Output the (X, Y) coordinate of the center of the cell containing the given text.  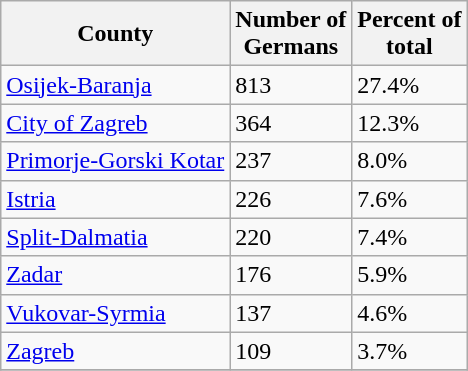
109 (291, 351)
220 (291, 237)
226 (291, 199)
Number ofGermans (291, 34)
8.0% (410, 161)
7.4% (410, 237)
Istria (116, 199)
County (116, 34)
Primorje-Gorski Kotar (116, 161)
237 (291, 161)
Zagreb (116, 351)
City of Zagreb (116, 123)
3.7% (410, 351)
137 (291, 313)
5.9% (410, 275)
813 (291, 85)
Osijek-Baranja (116, 85)
176 (291, 275)
Split-Dalmatia (116, 237)
7.6% (410, 199)
Zadar (116, 275)
Vukovar-Syrmia (116, 313)
364 (291, 123)
Percent oftotal (410, 34)
12.3% (410, 123)
27.4% (410, 85)
4.6% (410, 313)
